Search for the cell housing the specified text and yield its (X, Y) center coordinate. 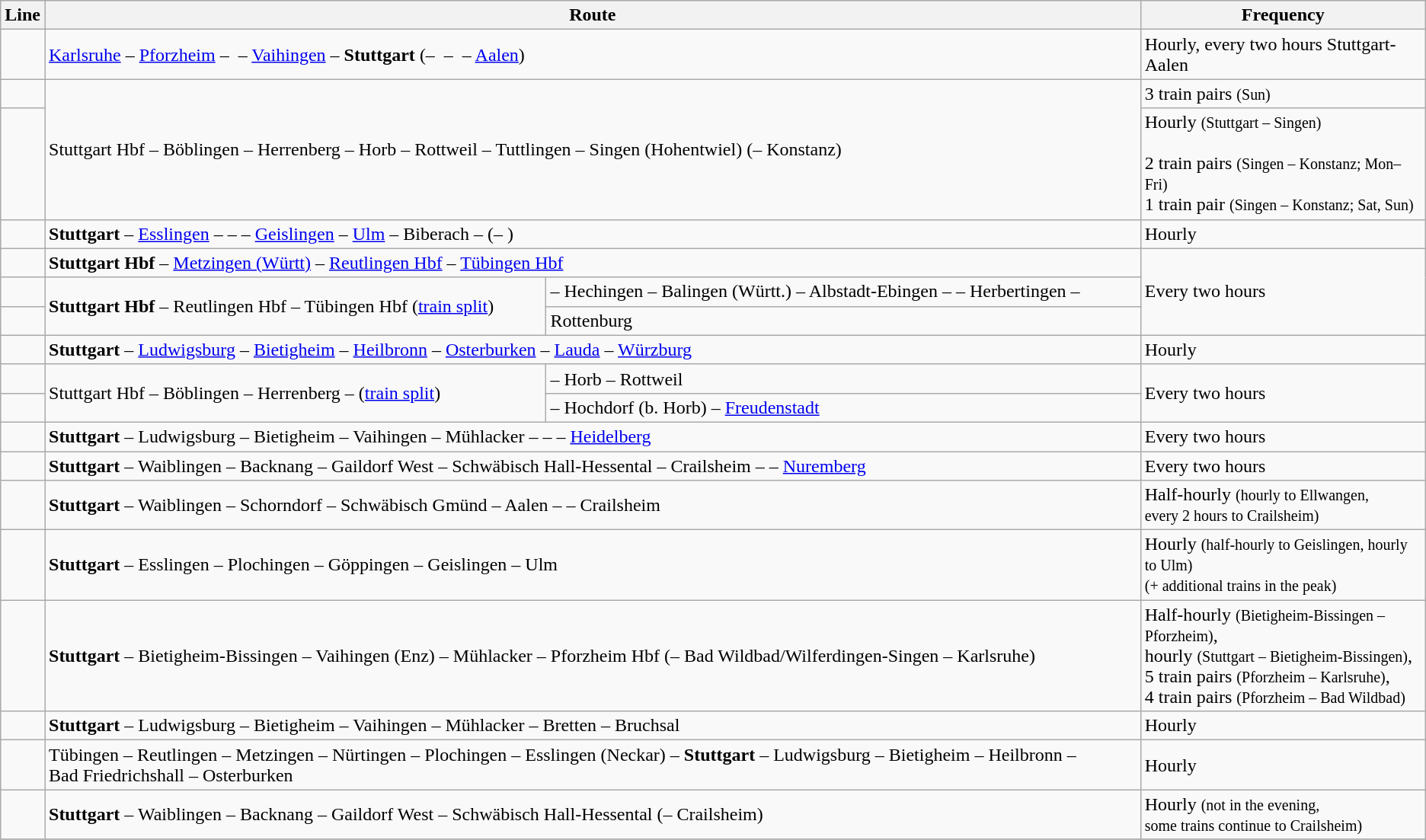
3 train pairs (Sun) (1283, 94)
Route (593, 15)
Stuttgart – Waiblingen – Schorndorf – Schwäbisch Gmünd – Aalen – – Crailsheim (593, 506)
Line (23, 15)
– Hechingen – Balingen (Württ.) – Albstadt-Ebingen – – Herbertingen – (843, 292)
Stuttgart – Esslingen – – – Geislingen – Ulm – Biberach – (– ) (593, 234)
Stuttgart – Esslingen – Plochingen – Göppingen – Geislingen – Ulm (593, 565)
Rottenburg (843, 321)
Karlsruhe – Pforzheim – – Vaihingen – Stuttgart (– – – Aalen) (593, 55)
– Hochdorf (b. Horb) – Freudenstadt (843, 407)
Stuttgart Hbf – Böblingen – Herrenberg – (train split) (295, 393)
Stuttgart – Bietigheim-Bissingen – Vaihingen (Enz) – Mühlacker – Pforzheim Hbf (– Bad Wildbad/Wilferdingen-Singen – Karlsruhe) (593, 656)
Stuttgart – Waiblingen – Backnang – Gaildorf West – Schwäbisch Hall-Hessental – Crailsheim – – Nuremberg (593, 465)
– Horb – Rottweil (843, 378)
Stuttgart – Ludwigsburg – Bietigheim – Heilbronn – Osterburken – Lauda – Würzburg (593, 350)
Stuttgart – Waiblingen – Backnang – Gaildorf West – Schwäbisch Hall-Hessental (– Crailsheim) (593, 815)
Hourly (Stuttgart – Singen)2 train pairs (Singen – Konstanz; Mon–Fri) 1 train pair (Singen – Konstanz; Sat, Sun) (1283, 164)
Stuttgart Hbf – Metzingen (Württ) – Reutlingen Hbf – Tübingen Hbf (593, 263)
Frequency (1283, 15)
Stuttgart Hbf – Reutlingen Hbf – Tübingen Hbf (train split) (295, 306)
Stuttgart – Ludwigsburg – Bietigheim – Vaihingen – Mühlacker – Bretten – Bruchsal (593, 726)
Stuttgart – Ludwigsburg – Bietigheim – Vaihingen – Mühlacker – – – Heidelberg (593, 436)
Half-hourly (hourly to Ellwangen, every 2 hours to Crailsheim) (1283, 506)
Stuttgart Hbf – Böblingen – Herrenberg – Horb – Rottweil – Tuttlingen – Singen (Hohentwiel) (– Konstanz) (593, 149)
Hourly (not in the evening, some trains continue to Crailsheim) (1283, 815)
Hourly, every two hours Stuttgart-Aalen (1283, 55)
Hourly (half-hourly to Geislingen, hourly to Ulm)(+ additional trains in the peak) (1283, 565)
